Search for the cell housing the specified text and yield its [x, y] center coordinate. 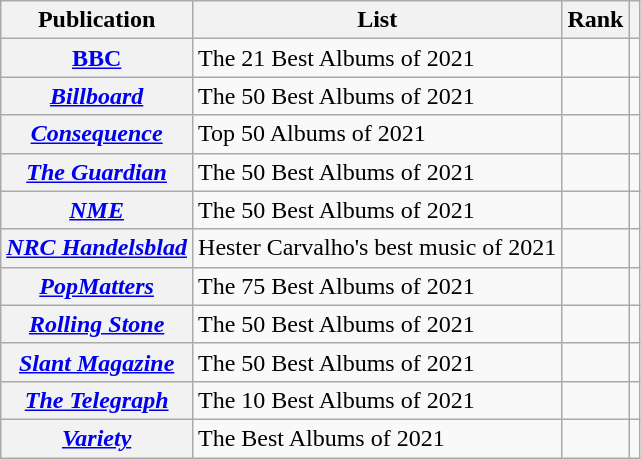
Consequence [97, 134]
Slant Magazine [97, 362]
NRC Handelsblad [97, 248]
Top 50 Albums of 2021 [378, 134]
The 75 Best Albums of 2021 [378, 286]
Rank [596, 20]
Billboard [97, 96]
The Best Albums of 2021 [378, 438]
The Guardian [97, 172]
BBC [97, 58]
The Telegraph [97, 400]
PopMatters [97, 286]
Variety [97, 438]
Hester Carvalho's best music of 2021 [378, 248]
The 21 Best Albums of 2021 [378, 58]
Rolling Stone [97, 324]
NME [97, 210]
List [378, 20]
The 10 Best Albums of 2021 [378, 400]
Publication [97, 20]
